Find where the given text appears and provide that cell's center as [X, Y] coordinate. 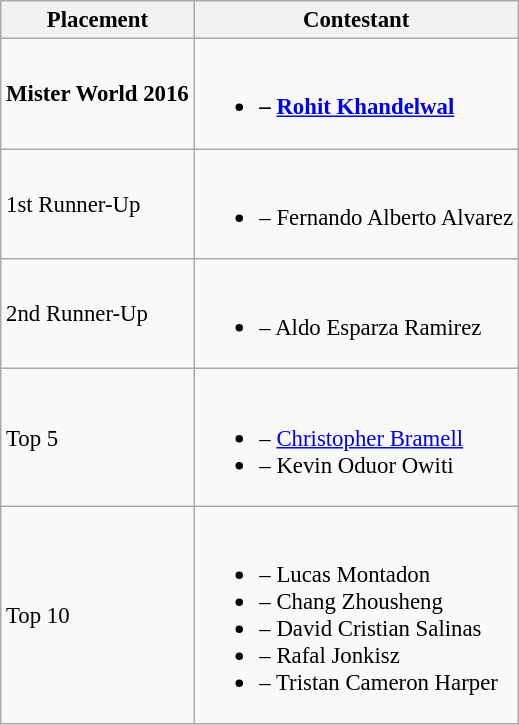
– Lucas Montadon – Chang Zhousheng – David Cristian Salinas – Rafal Jonkisz – Tristan Cameron Harper [356, 615]
– Rohit Khandelwal [356, 94]
– Christopher Bramell – Kevin Oduor Owiti [356, 438]
Placement [98, 20]
Top 5 [98, 438]
1st Runner-Up [98, 204]
– Fernando Alberto Alvarez [356, 204]
Contestant [356, 20]
2nd Runner-Up [98, 314]
Top 10 [98, 615]
Mister World 2016 [98, 94]
– Aldo Esparza Ramirez [356, 314]
